Provide the (x, y) coordinate of the cell's center where the given text is located.  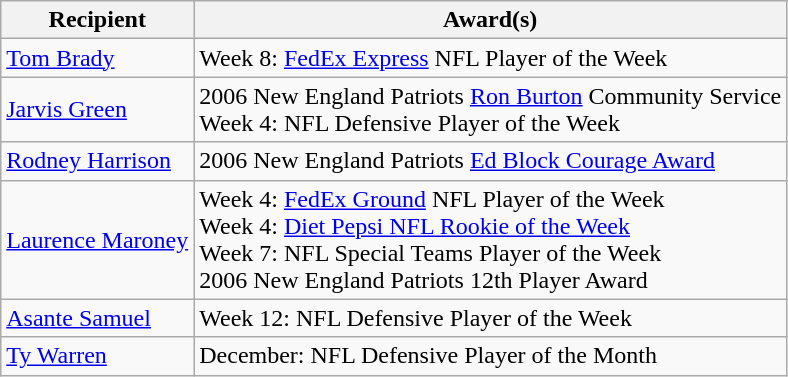
2006 New England Patriots Ed Block Courage Award (490, 161)
Recipient (98, 20)
Rodney Harrison (98, 161)
December: NFL Defensive Player of the Month (490, 356)
Week 12: NFL Defensive Player of the Week (490, 318)
Award(s) (490, 20)
Ty Warren (98, 356)
Laurence Maroney (98, 240)
Tom Brady (98, 58)
Jarvis Green (98, 110)
Asante Samuel (98, 318)
Week 8: FedEx Express NFL Player of the Week (490, 58)
2006 New England Patriots Ron Burton Community ServiceWeek 4: NFL Defensive Player of the Week (490, 110)
